Capture the cell that displays the provided text and extract its [x, y] central coordinate. 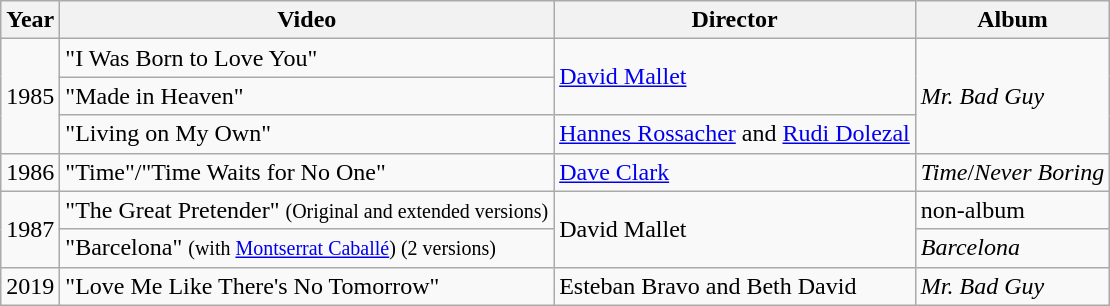
Director [735, 20]
non-album [1012, 210]
Video [307, 20]
Dave Clark [735, 172]
1987 [30, 229]
"The Great Pretender" (Original and extended versions) [307, 210]
"Time"/"Time Waits for No One" [307, 172]
"I Was Born to Love You" [307, 58]
1985 [30, 96]
"Living on My Own" [307, 134]
Year [30, 20]
Album [1012, 20]
Esteban Bravo and Beth David [735, 286]
1986 [30, 172]
"Made in Heaven" [307, 96]
Hannes Rossacher and Rudi Dolezal [735, 134]
2019 [30, 286]
Barcelona [1012, 248]
"Love Me Like There's No Tomorrow" [307, 286]
"Barcelona" (with Montserrat Caballé) (2 versions) [307, 248]
Time/Never Boring [1012, 172]
